Pinpoint the cell where the given text exists, returning its (x, y) midpoint coordinate. 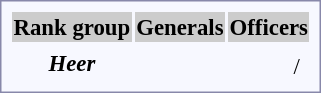
Rank group (72, 27)
Officers (268, 27)
Generals (180, 27)
/ (297, 66)
Heer (72, 63)
